Output the (X, Y) coordinate of the center of the cell containing the given text.  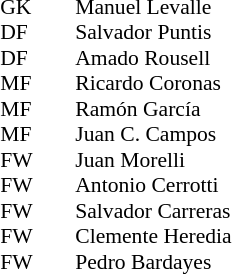
Clemente Heredia (153, 237)
Juan Morelli (153, 160)
Ramón García (153, 109)
Salvador Puntis (153, 33)
Amado Rousell (153, 58)
Juan C. Campos (153, 135)
Ricardo Coronas (153, 83)
Salvador Carreras (153, 211)
Antonio Cerrotti (153, 185)
